Return the (x, y) coordinate for the center point of the cell that contains the specified text.  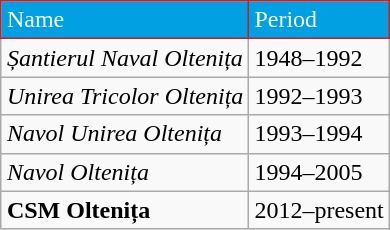
Name (125, 20)
Unirea Tricolor Oltenița (125, 96)
CSM Oltenița (125, 210)
1994–2005 (319, 172)
Navol Oltenița (125, 172)
1948–1992 (319, 58)
Period (319, 20)
Navol Unirea Oltenița (125, 134)
1992–1993 (319, 96)
1993–1994 (319, 134)
2012–present (319, 210)
Șantierul Naval Oltenița (125, 58)
